Output the [x, y] coordinate of the center of the cell containing the given text.  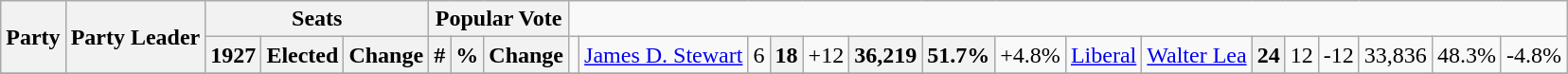
Seats [317, 19]
Walter Lea [1197, 55]
-12 [1339, 55]
51.7% [958, 55]
36,219 [886, 55]
Party [33, 37]
12 [1301, 55]
+4.8% [1030, 55]
Party Leader [135, 37]
6 [759, 55]
% [468, 55]
+12 [826, 55]
24 [1269, 55]
-4.8% [1534, 55]
James D. Stewart [664, 55]
Popular Vote [499, 19]
33,836 [1396, 55]
1927 [233, 55]
18 [786, 55]
# [439, 55]
Liberal [1103, 55]
48.3% [1466, 55]
Elected [303, 55]
